Extract the [X, Y] coordinate from the center of the cell holding the provided text.  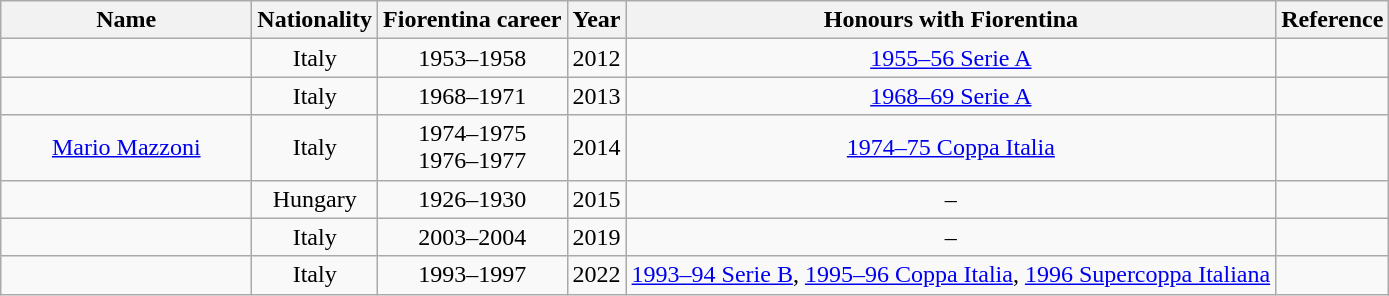
Reference [1332, 20]
1974–75 Coppa Italia [951, 148]
2013 [596, 96]
2015 [596, 199]
1968–69 Serie A [951, 96]
Fiorentina career [472, 20]
1953–1958 [472, 58]
Honours with Fiorentina [951, 20]
1993–94 Serie B, 1995–96 Coppa Italia, 1996 Supercoppa Italiana [951, 275]
1968–1971 [472, 96]
2012 [596, 58]
2014 [596, 148]
1955–56 Serie A [951, 58]
Name [126, 20]
2022 [596, 275]
Hungary [315, 199]
2019 [596, 237]
1926–1930 [472, 199]
1993–1997 [472, 275]
2003–2004 [472, 237]
1974–19751976–1977 [472, 148]
Nationality [315, 20]
Year [596, 20]
Mario Mazzoni [126, 148]
